Scan for the cell matching the given text and deliver its (x, y) coordinate at center. 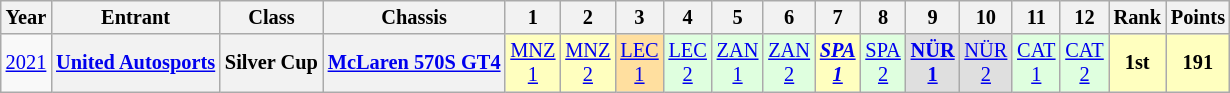
McLaren 570S GT4 (414, 63)
Points (1198, 17)
5 (738, 17)
CAT2 (1084, 63)
Silver Cup (272, 63)
Entrant (136, 17)
ZAN1 (738, 63)
NÜR1 (933, 63)
11 (1036, 17)
10 (986, 17)
9 (933, 17)
United Autosports (136, 63)
191 (1198, 63)
SPA1 (838, 63)
6 (789, 17)
Rank (1138, 17)
7 (838, 17)
Year (26, 17)
MNZ2 (588, 63)
CAT1 (1036, 63)
1st (1138, 63)
MNZ1 (532, 63)
1 (532, 17)
2 (588, 17)
Class (272, 17)
12 (1084, 17)
3 (639, 17)
SPA2 (882, 63)
2021 (26, 63)
Chassis (414, 17)
4 (688, 17)
NÜR2 (986, 63)
8 (882, 17)
LEC2 (688, 63)
ZAN2 (789, 63)
LEC1 (639, 63)
